Scan for the cell matching the given text and deliver its [x, y] coordinate at center. 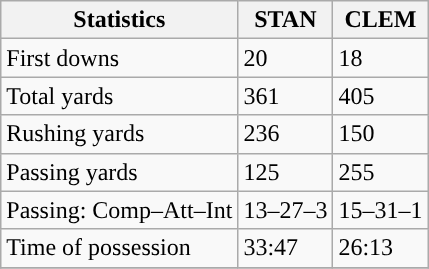
Rushing yards [120, 134]
405 [380, 96]
Passing: Comp–Att–Int [120, 210]
361 [286, 96]
15–31–1 [380, 210]
255 [380, 172]
Statistics [120, 20]
20 [286, 58]
Time of possession [120, 248]
13–27–3 [286, 210]
Passing yards [120, 172]
18 [380, 58]
26:13 [380, 248]
236 [286, 134]
STAN [286, 20]
33:47 [286, 248]
First downs [120, 58]
125 [286, 172]
150 [380, 134]
Total yards [120, 96]
CLEM [380, 20]
